Find where the given text appears and provide that cell's center as [X, Y] coordinate. 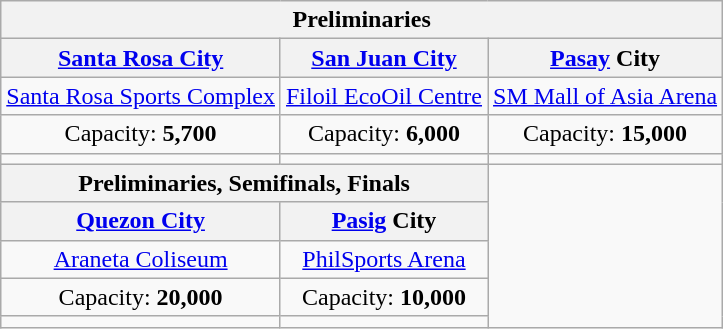
Capacity: 6,000 [384, 134]
Capacity: 10,000 [384, 297]
Capacity: 5,700 [141, 134]
Preliminaries, Semifinals, Finals [244, 183]
San Juan City [384, 58]
SM Mall of Asia Arena [606, 96]
Preliminaries [362, 20]
Araneta Coliseum [141, 259]
Quezon City [141, 221]
Capacity: 20,000 [141, 297]
Capacity: 15,000 [606, 134]
PhilSports Arena [384, 259]
Filoil EcoOil Centre [384, 96]
Santa Rosa City [141, 58]
Pasay City [606, 58]
Pasig City [384, 221]
Santa Rosa Sports Complex [141, 96]
